From the cell containing the given text, extract its center point as [X, Y] coordinate. 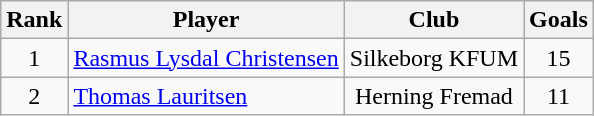
Silkeborg KFUM [434, 58]
15 [559, 58]
Goals [559, 20]
Thomas Lauritsen [206, 96]
Rasmus Lysdal Christensen [206, 58]
Club [434, 20]
Herning Fremad [434, 96]
Rank [34, 20]
1 [34, 58]
Player [206, 20]
2 [34, 96]
11 [559, 96]
